Extract the (x, y) coordinate from the center of the cell holding the provided text.  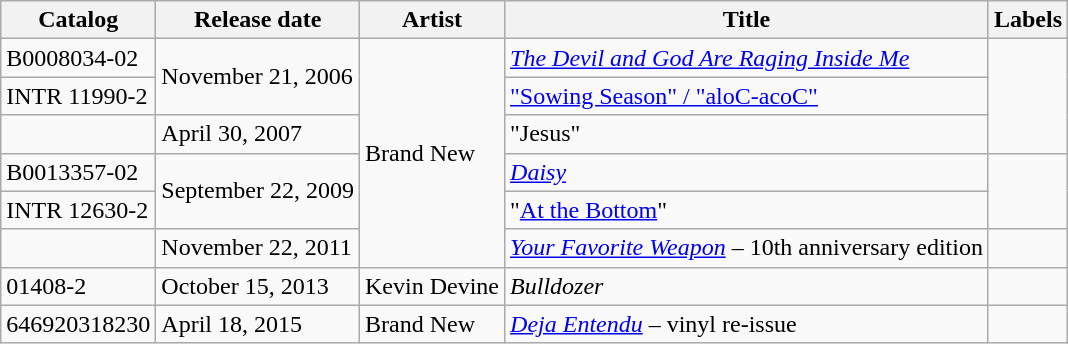
November 22, 2011 (258, 248)
Deja Entendu – vinyl re-issue (747, 324)
September 22, 2009 (258, 191)
B0013357-02 (78, 172)
Labels (1028, 20)
01408-2 (78, 286)
INTR 11990-2 (78, 96)
Daisy (747, 172)
"At the Bottom" (747, 210)
The Devil and God Are Raging Inside Me (747, 58)
Artist (432, 20)
INTR 12630-2 (78, 210)
Your Favorite Weapon – 10th anniversary edition (747, 248)
Release date (258, 20)
"Sowing Season" / "aloC-acoC" (747, 96)
Bulldozer (747, 286)
April 30, 2007 (258, 134)
November 21, 2006 (258, 77)
Kevin Devine (432, 286)
"Jesus" (747, 134)
646920318230 (78, 324)
April 18, 2015 (258, 324)
B0008034-02 (78, 58)
Catalog (78, 20)
October 15, 2013 (258, 286)
Title (747, 20)
